From the cell containing the given text, extract its center point as [x, y] coordinate. 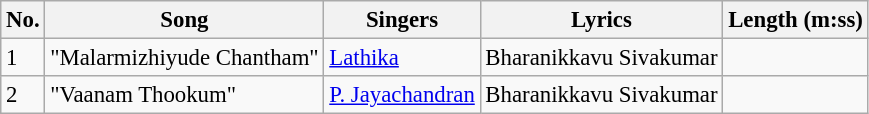
Lyrics [602, 20]
Lathika [402, 58]
1 [23, 58]
No. [23, 20]
Length (m:ss) [796, 20]
P. Jayachandran [402, 95]
Singers [402, 20]
Song [184, 20]
"Vaanam Thookum" [184, 95]
"Malarmizhiyude Chantham" [184, 58]
2 [23, 95]
